Detect which cell encompasses the target text, then output its [x, y] center coordinate. 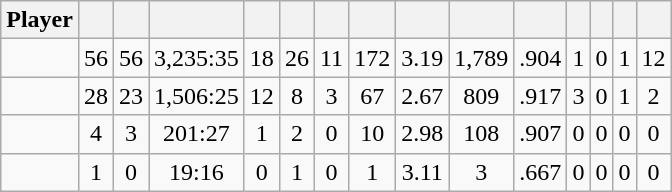
19:16 [197, 172]
3,235:35 [197, 58]
4 [96, 134]
10 [372, 134]
2.67 [422, 96]
809 [482, 96]
.667 [540, 172]
2.98 [422, 134]
3.19 [422, 58]
201:27 [197, 134]
28 [96, 96]
.907 [540, 134]
18 [262, 58]
108 [482, 134]
3.11 [422, 172]
11 [331, 58]
.904 [540, 58]
23 [132, 96]
.917 [540, 96]
1,506:25 [197, 96]
8 [296, 96]
67 [372, 96]
26 [296, 58]
172 [372, 58]
1,789 [482, 58]
Player [40, 20]
